Scan for the cell matching the given text and deliver its (x, y) coordinate at center. 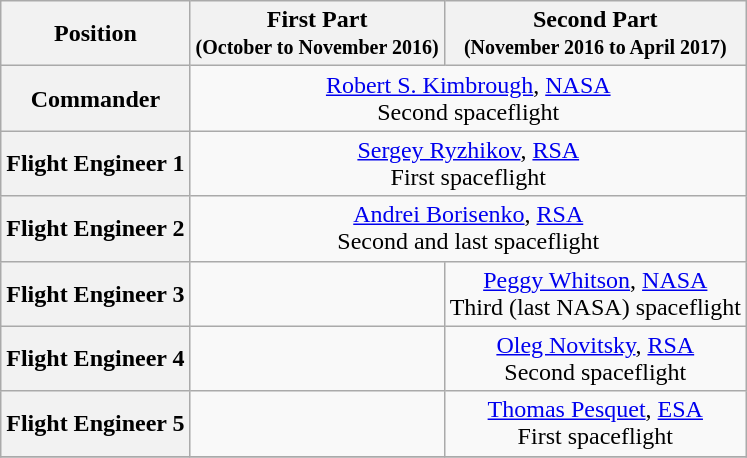
First Part(October to November 2016) (317, 34)
Flight Engineer 3 (96, 294)
Robert S. Kimbrough, NASASecond spaceflight (468, 98)
Peggy Whitson, NASAThird (last NASA) spaceflight (595, 294)
Oleg Novitsky, RSASecond spaceflight (595, 358)
Position (96, 34)
Sergey Ryzhikov, RSAFirst spaceflight (468, 164)
Andrei Borisenko, RSASecond and last spaceflight (468, 228)
Flight Engineer 4 (96, 358)
Flight Engineer 1 (96, 164)
Second Part(November 2016 to April 2017) (595, 34)
Thomas Pesquet, ESAFirst spaceflight (595, 424)
Flight Engineer 5 (96, 424)
Commander (96, 98)
Flight Engineer 2 (96, 228)
